Scan for the cell matching the given text and deliver its (X, Y) coordinate at center. 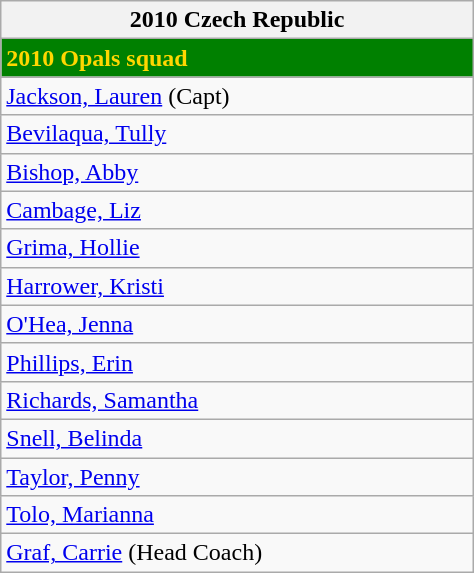
2010 Czech Republic (237, 20)
2010 Opals squad (237, 58)
Richards, Samantha (237, 400)
Tolo, Marianna (237, 515)
Bevilaqua, Tully (237, 134)
Phillips, Erin (237, 362)
O'Hea, Jenna (237, 324)
Harrower, Kristi (237, 286)
Snell, Belinda (237, 438)
Grima, Hollie (237, 248)
Taylor, Penny (237, 477)
Jackson, Lauren (Capt) (237, 96)
Bishop, Abby (237, 172)
Cambage, Liz (237, 210)
Graf, Carrie (Head Coach) (237, 553)
